Pinpoint the cell where the given text exists, returning its [x, y] midpoint coordinate. 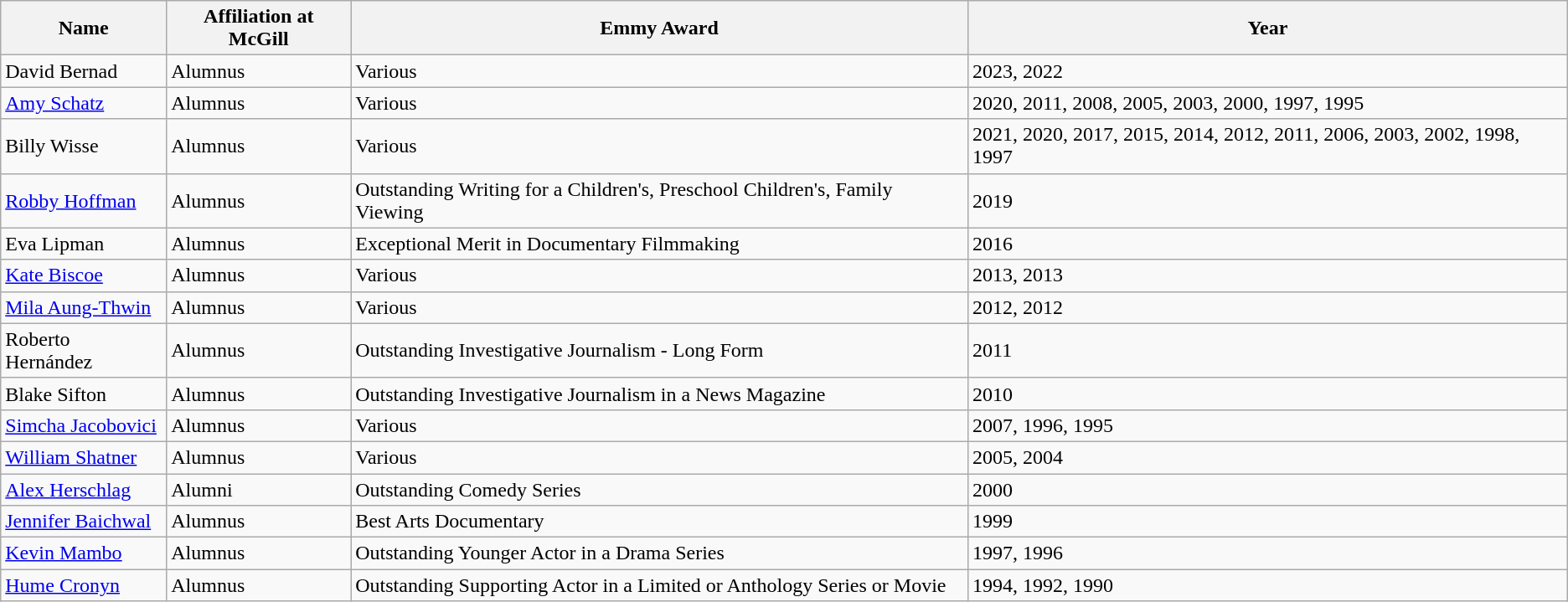
2005, 2004 [1267, 457]
Outstanding Younger Actor in a Drama Series [660, 553]
Kevin Mambo [84, 553]
2013, 2013 [1267, 275]
Affiliation at McGill [259, 28]
Best Arts Documentary [660, 522]
Outstanding Supporting Actor in a Limited or Anthology Series or Movie [660, 585]
Jennifer Baichwal [84, 522]
Simcha Jacobovici [84, 425]
Blake Sifton [84, 394]
2019 [1267, 201]
Outstanding Writing for a Children's, Preschool Children's, Family Viewing [660, 201]
Mila Aung-Thwin [84, 307]
Outstanding Investigative Journalism - Long Form [660, 350]
Exceptional Merit in Documentary Filmmaking [660, 244]
Name [84, 28]
2011 [1267, 350]
Outstanding Comedy Series [660, 490]
Outstanding Investigative Journalism in a News Magazine [660, 394]
Year [1267, 28]
Kate Biscoe [84, 275]
David Bernad [84, 71]
2012, 2012 [1267, 307]
2023, 2022 [1267, 71]
2000 [1267, 490]
2016 [1267, 244]
Alex Herschlag [84, 490]
1997, 1996 [1267, 553]
Billy Wisse [84, 146]
Amy Schatz [84, 103]
2020, 2011, 2008, 2005, 2003, 2000, 1997, 1995 [1267, 103]
1999 [1267, 522]
Hume Cronyn [84, 585]
Alumni [259, 490]
Eva Lipman [84, 244]
Robby Hoffman [84, 201]
2007, 1996, 1995 [1267, 425]
William Shatner [84, 457]
2010 [1267, 394]
1994, 1992, 1990 [1267, 585]
Emmy Award [660, 28]
2021, 2020, 2017, 2015, 2014, 2012, 2011, 2006, 2003, 2002, 1998, 1997 [1267, 146]
Roberto Hernández [84, 350]
